Find where the given text appears and provide that cell's center as (X, Y) coordinate. 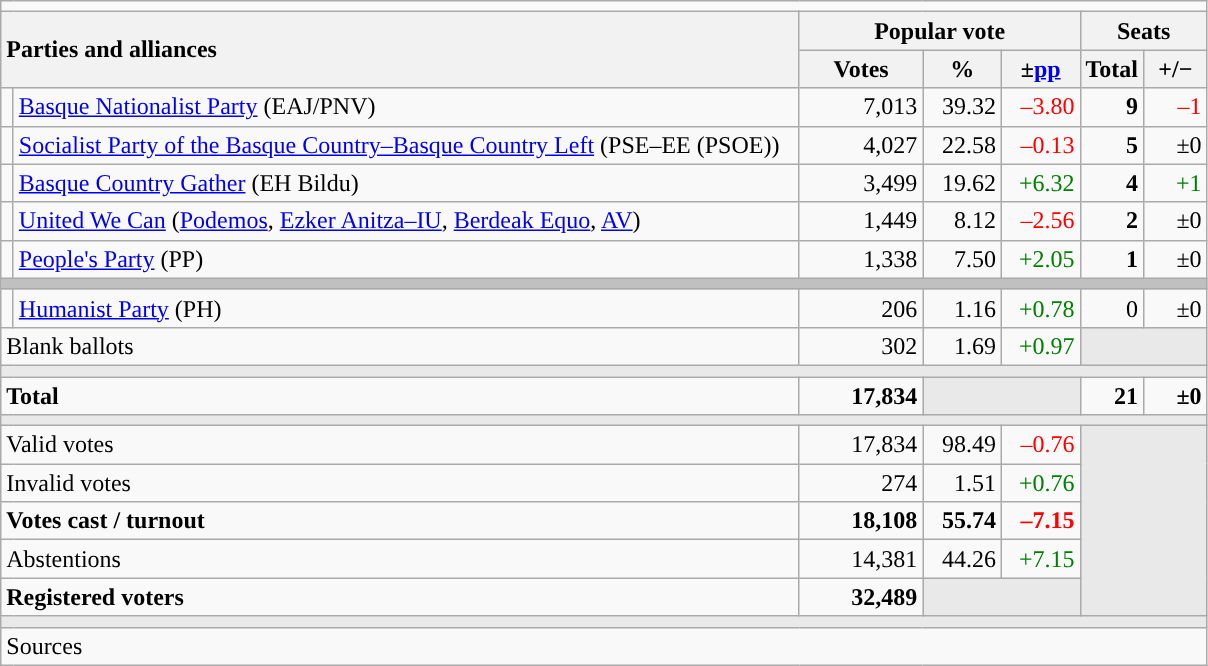
Seats (1144, 31)
–0.76 (1040, 445)
55.74 (962, 521)
32,489 (861, 597)
% (962, 69)
5 (1112, 145)
18,108 (861, 521)
22.58 (962, 145)
19.62 (962, 183)
9 (1112, 107)
+0.76 (1040, 483)
+7.15 (1040, 559)
+6.32 (1040, 183)
+2.05 (1040, 259)
+1 (1176, 183)
14,381 (861, 559)
–2.56 (1040, 221)
Invalid votes (400, 483)
21 (1112, 395)
Votes cast / turnout (400, 521)
4 (1112, 183)
3,499 (861, 183)
Socialist Party of the Basque Country–Basque Country Left (PSE–EE (PSOE)) (406, 145)
Abstentions (400, 559)
1 (1112, 259)
–0.13 (1040, 145)
–7.15 (1040, 521)
+0.97 (1040, 346)
United We Can (Podemos, Ezker Anitza–IU, Berdeak Equo, AV) (406, 221)
1,449 (861, 221)
Registered voters (400, 597)
2 (1112, 221)
206 (861, 308)
Popular vote (940, 31)
–3.80 (1040, 107)
1.69 (962, 346)
±pp (1040, 69)
7,013 (861, 107)
–1 (1176, 107)
1.16 (962, 308)
+/− (1176, 69)
1,338 (861, 259)
44.26 (962, 559)
+0.78 (1040, 308)
Valid votes (400, 445)
0 (1112, 308)
Sources (604, 646)
98.49 (962, 445)
1.51 (962, 483)
People's Party (PP) (406, 259)
39.32 (962, 107)
Humanist Party (PH) (406, 308)
8.12 (962, 221)
Blank ballots (400, 346)
Basque Country Gather (EH Bildu) (406, 183)
4,027 (861, 145)
Basque Nationalist Party (EAJ/PNV) (406, 107)
Votes (861, 69)
274 (861, 483)
Parties and alliances (400, 50)
7.50 (962, 259)
302 (861, 346)
